Extract the [X, Y] coordinate from the center of the cell holding the provided text.  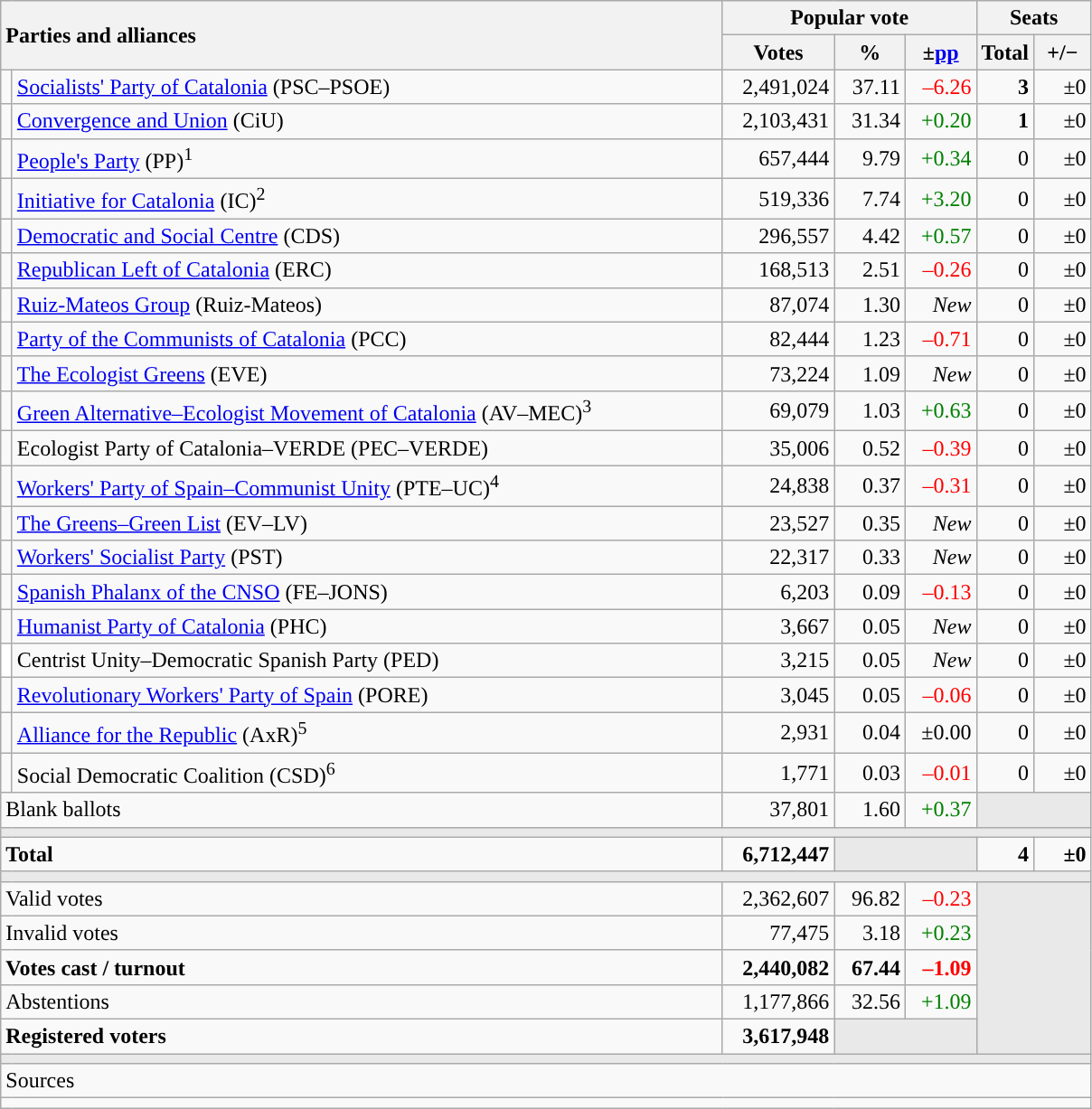
The Ecologist Greens (EVE) [367, 373]
7.74 [870, 199]
–0.31 [940, 486]
Ruiz-Mateos Group (Ruiz-Mateos) [367, 305]
People's Party (PP)1 [367, 159]
Convergence and Union (CiU) [367, 121]
+/− [1063, 52]
1.60 [870, 810]
Workers' Party of Spain–Communist Unity (PTE–UC)4 [367, 486]
Abstentions [362, 1002]
77,475 [778, 933]
2.51 [870, 270]
Ecologist Party of Catalonia–VERDE (PEC–VERDE) [367, 448]
+0.57 [940, 236]
67.44 [870, 967]
23,527 [778, 523]
87,074 [778, 305]
Green Alternative–Ecologist Movement of Catalonia (AV–MEC)3 [367, 410]
Workers' Socialist Party (PST) [367, 558]
1 [1005, 121]
Party of the Communists of Catalonia (PCC) [367, 339]
Votes cast / turnout [362, 967]
–0.06 [940, 695]
2,931 [778, 732]
3,215 [778, 661]
24,838 [778, 486]
+0.20 [940, 121]
32.56 [870, 1002]
Sources [546, 1081]
–0.71 [940, 339]
–1.09 [940, 967]
0.03 [870, 774]
–0.13 [940, 592]
22,317 [778, 558]
Spanish Phalanx of the CNSO (FE–JONS) [367, 592]
–0.23 [940, 898]
0.04 [870, 732]
Democratic and Social Centre (CDS) [367, 236]
–0.39 [940, 448]
0.37 [870, 486]
2,440,082 [778, 967]
3,617,948 [778, 1037]
69,079 [778, 410]
37,801 [778, 810]
Popular vote [850, 18]
+0.23 [940, 933]
Alliance for the Republic (AxR)5 [367, 732]
2,103,431 [778, 121]
Seats [1034, 18]
+0.37 [940, 810]
+0.63 [940, 410]
0.52 [870, 448]
–0.01 [940, 774]
Invalid votes [362, 933]
Initiative for Catalonia (IC)2 [367, 199]
3.18 [870, 933]
1.23 [870, 339]
519,336 [778, 199]
96.82 [870, 898]
% [870, 52]
1.30 [870, 305]
Socialists' Party of Catalonia (PSC–PSOE) [367, 87]
37.11 [870, 87]
3,045 [778, 695]
3,667 [778, 626]
296,557 [778, 236]
6,203 [778, 592]
±0.00 [940, 732]
±pp [940, 52]
Parties and alliances [362, 35]
Revolutionary Workers' Party of Spain (PORE) [367, 695]
6,712,447 [778, 854]
9.79 [870, 159]
0.09 [870, 592]
2,362,607 [778, 898]
–0.26 [940, 270]
+0.34 [940, 159]
The Greens–Green List (EV–LV) [367, 523]
Registered voters [362, 1037]
Blank ballots [362, 810]
1,771 [778, 774]
4 [1005, 854]
4.42 [870, 236]
–6.26 [940, 87]
Republican Left of Catalonia (ERC) [367, 270]
0.33 [870, 558]
168,513 [778, 270]
Social Democratic Coalition (CSD)6 [367, 774]
Valid votes [362, 898]
1.09 [870, 373]
+1.09 [940, 1002]
82,444 [778, 339]
31.34 [870, 121]
+3.20 [940, 199]
1.03 [870, 410]
3 [1005, 87]
Votes [778, 52]
2,491,024 [778, 87]
Humanist Party of Catalonia (PHC) [367, 626]
657,444 [778, 159]
Centrist Unity–Democratic Spanish Party (PED) [367, 661]
35,006 [778, 448]
0.35 [870, 523]
73,224 [778, 373]
1,177,866 [778, 1002]
